Find where the given text appears and provide that cell's center as (x, y) coordinate. 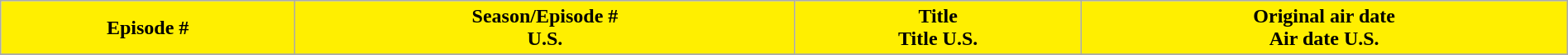
Original air date Air date U.S. (1324, 28)
Season/Episode # U.S. (544, 28)
Episode # (148, 28)
Title Title U.S. (938, 28)
